Find where the given text appears and provide that cell's center as [X, Y] coordinate. 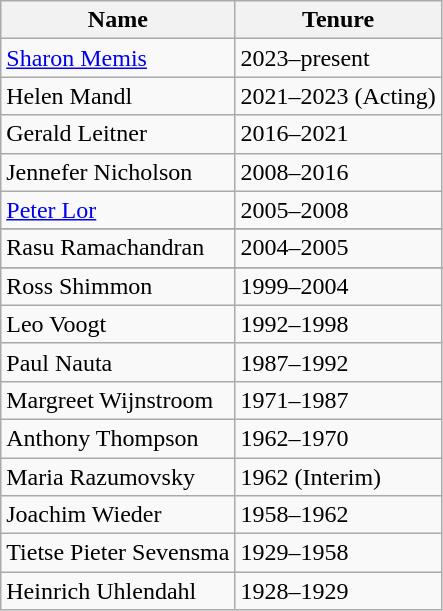
Tenure [338, 20]
Helen Mandl [118, 96]
1992–1998 [338, 324]
Jennefer Nicholson [118, 172]
1962 (Interim) [338, 477]
Name [118, 20]
Margreet Wijnstroom [118, 400]
1958–1962 [338, 515]
2008–2016 [338, 172]
Gerald Leitner [118, 134]
Leo Voogt [118, 324]
1971–1987 [338, 400]
Paul Nauta [118, 362]
Sharon Memis [118, 58]
Maria Razumovsky [118, 477]
2004–2005 [338, 248]
1962–1970 [338, 438]
1999–2004 [338, 286]
2016–2021 [338, 134]
Peter Lor [118, 210]
1987–1992 [338, 362]
Anthony Thompson [118, 438]
2021–2023 (Acting) [338, 96]
1928–1929 [338, 591]
Tietse Pieter Sevensma [118, 553]
Ross Shimmon [118, 286]
2005–2008 [338, 210]
Joachim Wieder [118, 515]
Rasu Ramachandran [118, 248]
Heinrich Uhlendahl [118, 591]
2023–present [338, 58]
1929–1958 [338, 553]
